Scan for the cell matching the given text and deliver its (X, Y) coordinate at center. 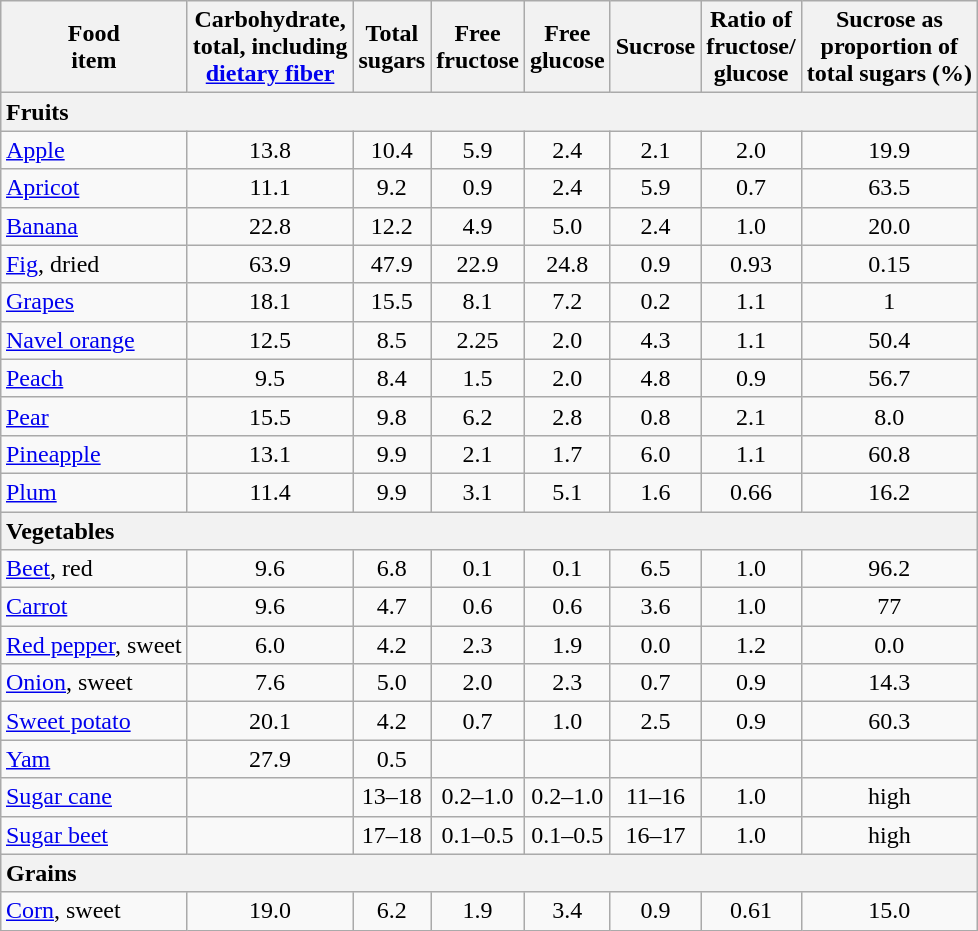
Banana (94, 226)
9.2 (392, 188)
Fruits (488, 112)
7.6 (270, 683)
3.4 (567, 911)
0.61 (751, 911)
Sugar cane (94, 797)
20.1 (270, 721)
Yam (94, 759)
Sweet potato (94, 721)
56.7 (889, 378)
1.6 (656, 492)
Apple (94, 150)
Corn, sweet (94, 911)
Pineapple (94, 454)
Carrot (94, 607)
0.66 (751, 492)
Apricot (94, 188)
47.9 (392, 264)
13–18 (392, 797)
3.6 (656, 607)
Vegetables (488, 531)
Food item (94, 47)
6.8 (392, 569)
24.8 (567, 264)
60.8 (889, 454)
1.5 (478, 378)
0.5 (392, 759)
63.5 (889, 188)
Navel orange (94, 340)
16–17 (656, 835)
11.4 (270, 492)
7.2 (567, 302)
Free fructose (478, 47)
10.4 (392, 150)
22.9 (478, 264)
Total sugars (392, 47)
60.3 (889, 721)
8.0 (889, 416)
0.15 (889, 264)
15.0 (889, 911)
Onion, sweet (94, 683)
16.2 (889, 492)
2.25 (478, 340)
4.3 (656, 340)
17–18 (392, 835)
Grapes (94, 302)
1 (889, 302)
20.0 (889, 226)
Peach (94, 378)
14.3 (889, 683)
3.1 (478, 492)
12.5 (270, 340)
0.2 (656, 302)
4.9 (478, 226)
5.1 (567, 492)
77 (889, 607)
27.9 (270, 759)
8.1 (478, 302)
1.7 (567, 454)
4.7 (392, 607)
8.5 (392, 340)
13.1 (270, 454)
Carbohydrate, total, including dietary fiber (270, 47)
1.2 (751, 645)
Ratio of fructose/glucose (751, 47)
2.5 (656, 721)
Sugar beet (94, 835)
11.1 (270, 188)
11–16 (656, 797)
6.5 (656, 569)
8.4 (392, 378)
Beet, red (94, 569)
9.5 (270, 378)
Sucrose (656, 47)
Fig, dried (94, 264)
4.8 (656, 378)
13.8 (270, 150)
Red pepper, sweet (94, 645)
96.2 (889, 569)
19.9 (889, 150)
19.0 (270, 911)
0.8 (656, 416)
18.1 (270, 302)
Sucrose as proportion of total sugars (%) (889, 47)
50.4 (889, 340)
Grains (488, 873)
Pear (94, 416)
63.9 (270, 264)
Plum (94, 492)
12.2 (392, 226)
2.8 (567, 416)
22.8 (270, 226)
Free glucose (567, 47)
9.8 (392, 416)
0.93 (751, 264)
